Output the [X, Y] coordinate of the center of the cell containing the given text.  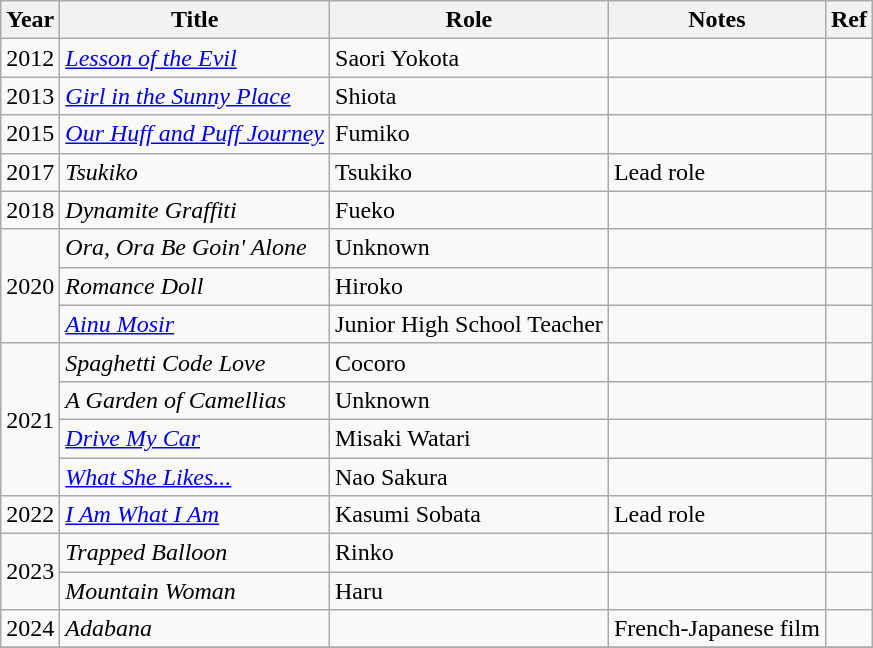
Our Huff and Puff Journey [195, 134]
Fumiko [470, 134]
2013 [30, 96]
Rinko [470, 553]
Girl in the Sunny Place [195, 96]
Ainu Mosir [195, 324]
Shiota [470, 96]
What She Likes... [195, 477]
2020 [30, 286]
Cocoro [470, 362]
Ref [848, 20]
Haru [470, 591]
Hiroko [470, 286]
Dynamite Graffiti [195, 210]
Spaghetti Code Love [195, 362]
Title [195, 20]
Junior High School Teacher [470, 324]
Lesson of the Evil [195, 58]
Ora, Ora Be Goin' Alone [195, 248]
2023 [30, 572]
2021 [30, 419]
Year [30, 20]
2024 [30, 629]
2022 [30, 515]
Misaki Watari [470, 438]
Notes [716, 20]
2015 [30, 134]
2018 [30, 210]
2017 [30, 172]
Nao Sakura [470, 477]
French-Japanese film [716, 629]
2012 [30, 58]
Romance Doll [195, 286]
Trapped Balloon [195, 553]
Adabana [195, 629]
Mountain Woman [195, 591]
Role [470, 20]
Fueko [470, 210]
Saori Yokota [470, 58]
Kasumi Sobata [470, 515]
I Am What I Am [195, 515]
Drive My Car [195, 438]
A Garden of Camellias [195, 400]
